Scan for the cell matching the given text and deliver its (X, Y) coordinate at center. 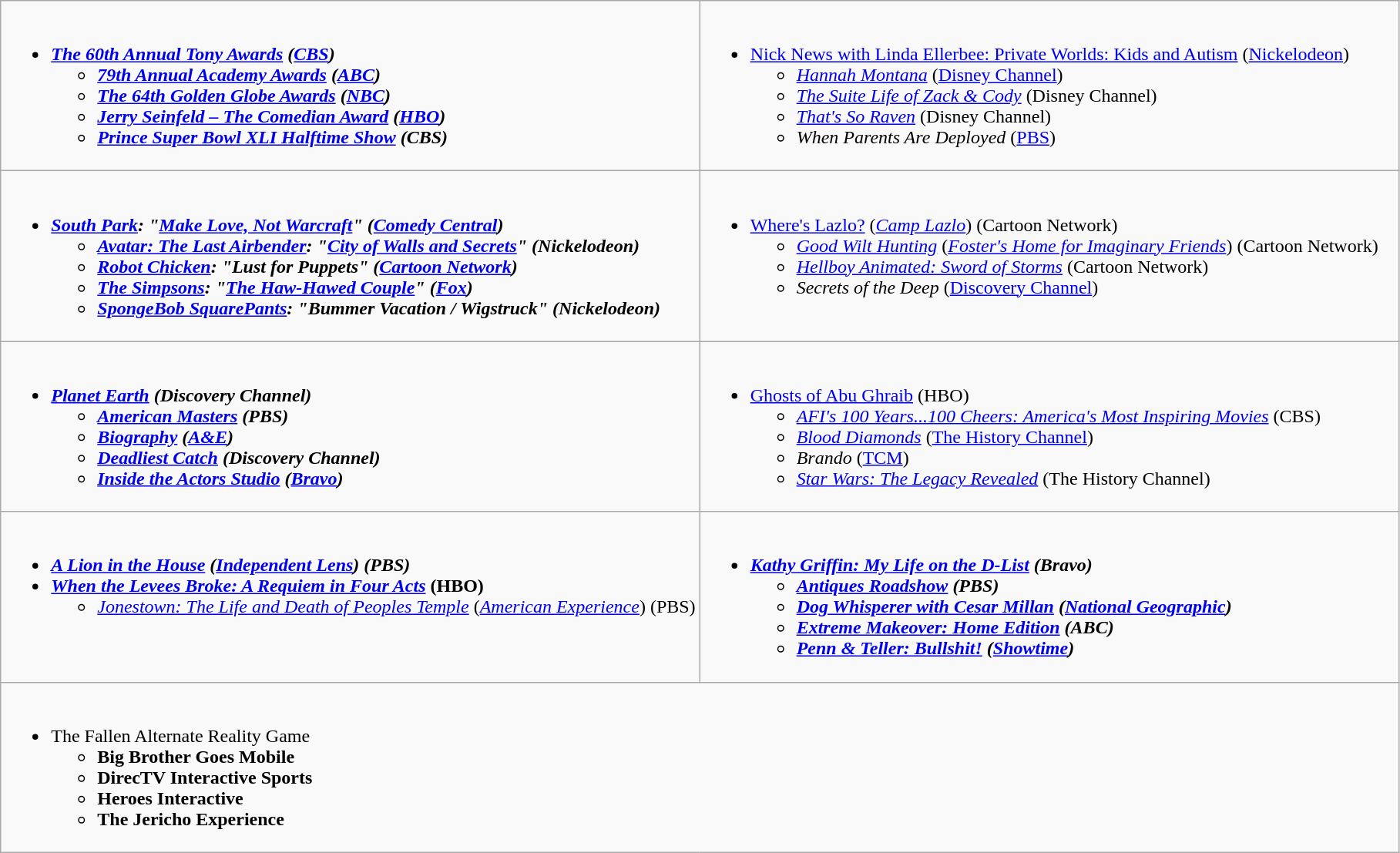
The Fallen Alternate Reality GameBig Brother Goes MobileDirecTV Interactive SportsHeroes InteractiveThe Jericho Experience (700, 767)
Planet Earth (Discovery Channel)American Masters (PBS)Biography (A&E)Deadliest Catch (Discovery Channel)Inside the Actors Studio (Bravo) (350, 427)
